Locate the cell with the specified text and output its [x, y] center coordinate. 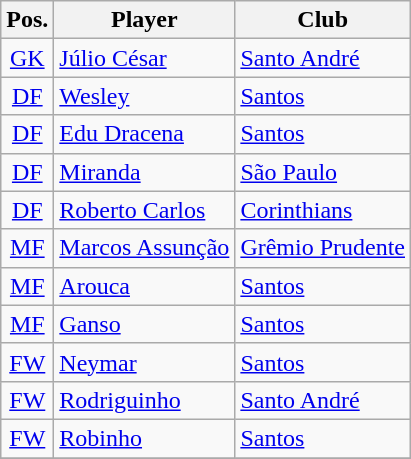
Miranda [144, 172]
Grêmio Prudente [323, 248]
Neymar [144, 362]
Player [144, 20]
Roberto Carlos [144, 210]
Marcos Assunção [144, 248]
Arouca [144, 286]
Club [323, 20]
Wesley [144, 96]
Rodriguinho [144, 400]
GK [28, 58]
Ganso [144, 324]
Edu Dracena [144, 134]
Pos. [28, 20]
São Paulo [323, 172]
Júlio César [144, 58]
Robinho [144, 438]
Corinthians [323, 210]
